Scan for the cell matching the given text and deliver its [X, Y] coordinate at center. 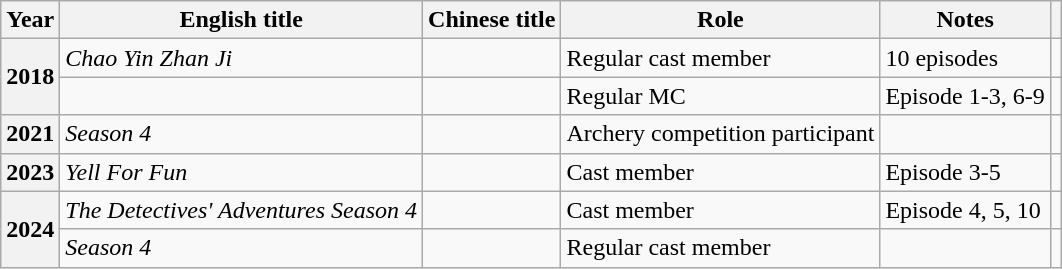
2021 [30, 134]
Yell For Fun [242, 172]
English title [242, 20]
Episode 4, 5, 10 [965, 210]
Episode 3-5 [965, 172]
Year [30, 20]
Chinese title [492, 20]
10 episodes [965, 58]
2018 [30, 77]
Role [720, 20]
Archery competition participant [720, 134]
Episode 1-3, 6-9 [965, 96]
Regular MC [720, 96]
Chao Yin Zhan Ji [242, 58]
2023 [30, 172]
2024 [30, 229]
The Detectives' Adventures Season 4 [242, 210]
Notes [965, 20]
